Determine the [X, Y] coordinate at the center of the cell enclosing the given text.  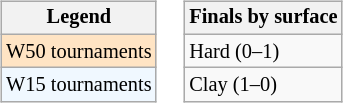
W50 tournaments [78, 51]
Legend [78, 18]
Finals by surface [263, 18]
Hard (0–1) [263, 51]
W15 tournaments [78, 85]
Clay (1–0) [263, 85]
